For the text-containing cell, return its midpoint in [x, y] coordinate format. 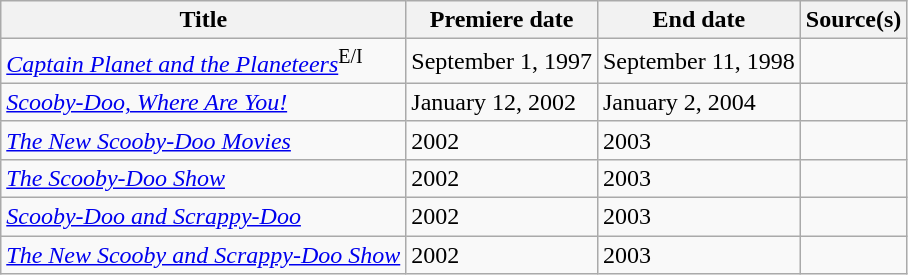
End date [698, 20]
January 12, 2002 [502, 102]
Source(s) [854, 20]
September 1, 1997 [502, 62]
The New Scooby and Scrappy-Doo Show [204, 255]
Scooby-Doo, Where Are You! [204, 102]
Captain Planet and the PlaneteersE/I [204, 62]
January 2, 2004 [698, 102]
September 11, 1998 [698, 62]
Scooby-Doo and Scrappy-Doo [204, 217]
Premiere date [502, 20]
Title [204, 20]
The Scooby-Doo Show [204, 178]
The New Scooby-Doo Movies [204, 140]
